Locate the cell with the specified text and output its (X, Y) center coordinate. 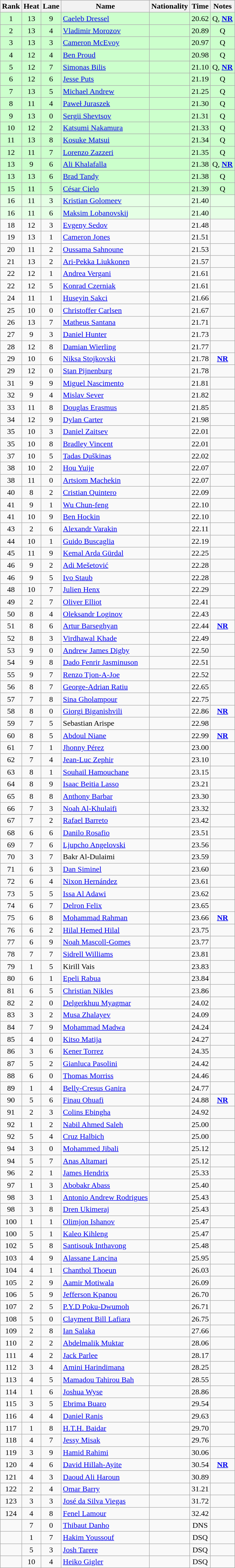
Sina Gholampour (105, 699)
Aamir Motiwala (105, 1282)
Gianluca Pasolini (105, 1064)
26.03 (200, 1270)
103 (11, 1258)
23.60 (200, 869)
77 (11, 942)
23.15 (200, 772)
Oleksandr Loginov (105, 614)
José da Silva Viegas (105, 1501)
23.62 (200, 893)
Souhail Hamouchane (105, 772)
Abdelmalik Muktar (105, 1343)
23.75 (200, 930)
24.24 (200, 1027)
24.77 (200, 1088)
Oliver Elliot (105, 602)
23.51 (200, 833)
67 (11, 821)
22.86 (200, 711)
22.44 (200, 626)
Josh Tarere (105, 1550)
88 (11, 1076)
23.86 (200, 991)
89 (11, 1088)
29.70 (200, 1428)
Nationality (170, 6)
Kaleo Kihleng (105, 1234)
Hakim Youssouf (105, 1538)
28.17 (200, 1355)
81 (11, 991)
75 (11, 918)
Cristian Quintero (105, 492)
30.89 (200, 1477)
Hou Yuije (105, 468)
24.02 (200, 1003)
25 (11, 310)
Mohammad Rahman (105, 918)
22.25 (200, 553)
Daoud Ali Haroun (105, 1477)
Noah Mascoll-Gomes (105, 942)
24.88 (200, 1100)
Ben Hockin (105, 517)
34 (11, 420)
Kristian Golomeev (105, 201)
18 (11, 225)
60 (11, 735)
Artur Barseghyan (105, 626)
Daniel Ranis (105, 1416)
23.77 (200, 942)
31 (11, 383)
Brad Tandy (105, 177)
Caeleb Dressel (105, 19)
25.48 (200, 1246)
28.06 (200, 1343)
61 (11, 748)
P.Y.D Poku-Dwumoh (105, 1307)
Time (200, 6)
Ljupcho Angelovski (105, 845)
24.92 (200, 1112)
22.43 (200, 614)
24.09 (200, 1015)
112 (11, 1367)
80 (11, 979)
Virdhawal Khade (105, 638)
107 (11, 1307)
86 (11, 1051)
104 (11, 1270)
Wu Chun-feng (105, 504)
26.70 (200, 1294)
H.T.H. Baidar (105, 1428)
Konrad Czerniak (105, 286)
Anas Altamari (105, 1161)
55 (11, 675)
24.27 (200, 1039)
Isaac Beitia Lasso (105, 784)
Hilal Hemed Hilal (105, 930)
21.10 (200, 67)
20.89 (200, 31)
28.25 (200, 1367)
Issa Al Adawi (105, 893)
Guido Buscaglia (105, 541)
22.09 (200, 492)
23.84 (200, 979)
63 (11, 772)
Dado Fenrir Jasminuson (105, 663)
Damian Wierling (105, 346)
21.33 (200, 128)
20 (11, 249)
David Hillah-Ayite (105, 1465)
Jefferson Kpanou (105, 1294)
64 (11, 784)
26 (11, 322)
Nixon Hernández (105, 881)
Rafael Barreto (105, 821)
Ebrima Buaro (105, 1404)
23.32 (200, 808)
43 (11, 529)
25.33 (200, 1173)
22.99 (200, 735)
Evgeny Sedov (105, 225)
24.46 (200, 1076)
Daniel Hunter (105, 334)
Simonas Bilis (105, 67)
Ian Salaka (105, 1331)
97 (11, 1185)
120 (11, 1465)
Noah Al-Khulaifi (105, 808)
20.62 (200, 19)
21.71 (200, 322)
29.76 (200, 1440)
22.02 (200, 456)
44 (11, 541)
Thomas Morriss (105, 1076)
23.00 (200, 748)
23.21 (200, 784)
105 (11, 1282)
Ari-Pekka Liukkonen (105, 261)
74 (11, 905)
58 (11, 711)
21.19 (200, 79)
62 (11, 760)
21.48 (200, 225)
Alassane Lancina (105, 1258)
Alexandr Varakin (105, 529)
15 (11, 189)
Lorenzo Zazzeri (105, 152)
22.75 (200, 699)
DNS (200, 1526)
22.19 (200, 541)
Mohammad Madwa (105, 1027)
Ali Khalafalla (105, 164)
76 (11, 930)
21.82 (200, 395)
57 (11, 699)
Giorgi Biganishvili (105, 711)
71 (11, 869)
22.98 (200, 723)
Ivo Staub (105, 578)
31.72 (200, 1501)
123 (11, 1501)
Heiko Gigler (105, 1562)
Anthony Barbar (105, 796)
Jack Parlee (105, 1355)
23.59 (200, 857)
César Cielo (105, 189)
Andrew James Digby (105, 650)
Delron Felix (105, 905)
70 (11, 857)
23.65 (200, 905)
114 (11, 1392)
Lane (51, 6)
Nabil Ahmed Saleh (105, 1124)
27 (11, 334)
85 (11, 1039)
22.65 (200, 687)
21.66 (200, 298)
Olimjon Ishanov (105, 1222)
116 (11, 1416)
20.98 (200, 55)
22.49 (200, 638)
73 (11, 893)
Miguel Nascimento (105, 383)
Kener Torrez (105, 1051)
21.77 (200, 346)
56 (11, 687)
Cruz Halbich (105, 1137)
22.41 (200, 602)
Julien Henx (105, 590)
28.86 (200, 1392)
115 (11, 1404)
Fenel Lamour (105, 1513)
27.66 (200, 1331)
106 (11, 1294)
Omar Barry (105, 1489)
30.06 (200, 1452)
40 (11, 492)
23.30 (200, 796)
Joshua Wyse (105, 1392)
28 (11, 346)
Sebastian Arispe (105, 723)
21.25 (200, 91)
113 (11, 1380)
Andrea Vergani (105, 274)
Chanthol Thoeun (105, 1270)
Jessy Misak (105, 1440)
22.50 (200, 650)
24.35 (200, 1051)
Douglas Erasmus (105, 407)
121 (11, 1477)
52 (11, 638)
21 (11, 261)
Niksa Stojkovski (105, 359)
72 (11, 881)
65 (11, 796)
Daniel Zaitsev (105, 432)
Bradley Vincent (105, 444)
23.83 (200, 966)
23.61 (200, 881)
Delgerkhuu Myagmar (105, 1003)
30.54 (200, 1465)
Abdoul Niane (105, 735)
Mislav Sever (105, 395)
Santisouk Inthavong (105, 1246)
Cameron McEvoy (105, 43)
111 (11, 1355)
51 (11, 626)
49 (11, 602)
Clayment Bill Lafiara (105, 1319)
Finau Ohuafi (105, 1100)
George-Adrian Ratiu (105, 687)
Bakr Al-Dulaimi (105, 857)
21.57 (200, 261)
Renzo Tjon-A-Joe (105, 675)
78 (11, 954)
110 (11, 1343)
54 (11, 663)
Cameron Jones (105, 237)
Oussama Sahnoune (105, 249)
24.42 (200, 1064)
23.10 (200, 760)
26.71 (200, 1307)
Amini Harindimana (105, 1367)
Kitso Matija (105, 1039)
21.31 (200, 116)
124 (11, 1513)
21.53 (200, 249)
Dren Ukimeraj (105, 1209)
Epeli Rabua (105, 979)
Stan Pijnenburg (105, 371)
25.95 (200, 1258)
Mamadou Tahirou Bah (105, 1380)
Sidrell Williams (105, 954)
23.81 (200, 954)
21.73 (200, 334)
45 (11, 553)
48 (11, 590)
79 (11, 966)
29.63 (200, 1416)
82 (11, 1003)
59 (11, 723)
Adi Mešetović (105, 565)
90 (11, 1100)
31.21 (200, 1489)
Abobakr Abass (105, 1185)
122 (11, 1489)
Dylan Carter (105, 420)
Christoffer Carlsen (105, 310)
Belly-Cresus Ganira (105, 1088)
21.85 (200, 407)
Vladimir Morozov (105, 31)
32.42 (200, 1513)
29.54 (200, 1404)
23.42 (200, 821)
25.40 (200, 1185)
66 (11, 808)
Rank (11, 6)
50 (11, 614)
Paweł Juraszek (105, 103)
24 (11, 298)
21.30 (200, 103)
Kirill Vais (105, 966)
21.35 (200, 152)
Jhonny Pérez (105, 748)
68 (11, 833)
Hamid Rahimi (105, 1452)
Christian Nikles (105, 991)
117 (11, 1428)
Ben Proud (105, 55)
Maksim Lobanovskij (105, 213)
Colins Ebingha (105, 1112)
119 (11, 1452)
Mohammed Jibali (105, 1149)
Jesse Puts (105, 79)
26.75 (200, 1319)
83 (11, 1015)
91 (11, 1112)
96 (11, 1173)
84 (11, 1027)
21.51 (200, 237)
23.56 (200, 845)
32 (11, 395)
102 (11, 1246)
21.98 (200, 420)
21.39 (200, 189)
Kemal Arda Gürdal (105, 553)
Notes (223, 6)
Danilo Rosafio (105, 833)
James Hendrix (105, 1173)
Michael Andrew (105, 91)
Matheus Santana (105, 322)
37 (11, 456)
Name (105, 6)
Jean-Luc Zephir (105, 760)
26.09 (200, 1282)
Katsumi Nakamura (105, 128)
53 (11, 650)
20.97 (200, 43)
22.29 (200, 590)
Heat (31, 6)
23.66 (200, 918)
108 (11, 1319)
Kosuke Matsui (105, 140)
69 (11, 845)
Antonio Andrew Rodrigues (105, 1197)
Musa Zhalayev (105, 1015)
Sergii Shevtsov (105, 116)
19 (11, 237)
Dan Siminel (105, 869)
Thibaut Danho (105, 1526)
21.67 (200, 310)
21.34 (200, 140)
22.52 (200, 675)
118 (11, 1440)
Artsiom Machekin (105, 480)
28.55 (200, 1380)
21.81 (200, 383)
22.51 (200, 663)
109 (11, 1331)
33 (11, 407)
Huseyin Sakci (105, 298)
22.11 (200, 529)
Tadas Duškinas (105, 456)
87 (11, 1064)
